Return [x, y] of the center of cell containing provided text 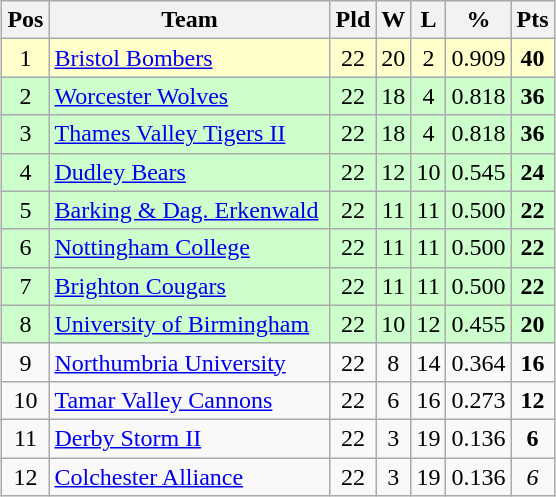
1 [26, 58]
0.273 [478, 400]
Brighton Cougars [190, 286]
Pos [26, 20]
40 [532, 58]
Team [190, 20]
Northumbria University [190, 362]
L [428, 20]
24 [532, 172]
0.545 [478, 172]
Barking & Dag. Erkenwald [190, 210]
Bristol Bombers [190, 58]
5 [26, 210]
Pts [532, 20]
% [478, 20]
Colchester Alliance [190, 477]
14 [428, 362]
0.364 [478, 362]
Worcester Wolves [190, 96]
Thames Valley Tigers II [190, 134]
0.455 [478, 324]
Tamar Valley Cannons [190, 400]
W [394, 20]
Pld [353, 20]
9 [26, 362]
University of Birmingham [190, 324]
Nottingham College [190, 248]
7 [26, 286]
Dudley Bears [190, 172]
0.909 [478, 58]
Derby Storm II [190, 438]
